Pinpoint the cell where the given text exists, returning its [x, y] midpoint coordinate. 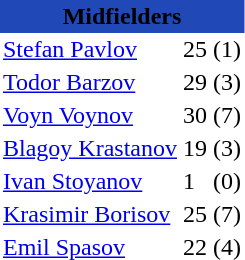
Midfielders [122, 16]
Ivan Stoyanov [90, 182]
1 [195, 182]
(1) [227, 50]
(0) [227, 182]
Todor Barzov [90, 82]
Krasimir Borisov [90, 214]
29 [195, 82]
30 [195, 116]
19 [195, 148]
Stefan Pavlov [90, 50]
Voyn Voynov [90, 116]
Blagoy Krastanov [90, 148]
